Locate the cell with the specified text and output its [X, Y] center coordinate. 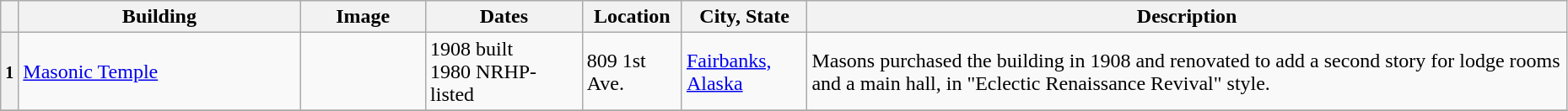
Image [363, 17]
809 1st Ave. [632, 71]
1 [10, 71]
Masons purchased the building in 1908 and renovated to add a second story for lodge rooms and a main hall, in "Eclectic Renaissance Revival" style. [1187, 71]
City, State [744, 17]
Dates [504, 17]
1908 built1980 NRHP-listed [504, 71]
Location [632, 17]
Masonic Temple [159, 71]
Building [159, 17]
Fairbanks, Alaska [744, 71]
Description [1187, 17]
